Output the (X, Y) coordinate of the center of the cell containing the given text.  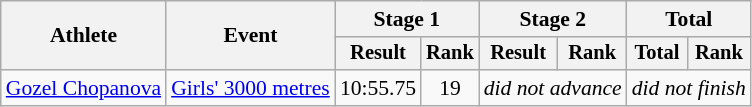
Event (250, 36)
did not finish (689, 88)
Girls' 3000 metres (250, 88)
Stage 2 (553, 19)
did not advance (553, 88)
Gozel Chopanova (84, 88)
Athlete (84, 36)
19 (450, 88)
Stage 1 (407, 19)
10:55.75 (378, 88)
